Determine the [X, Y] coordinate at the center of the cell enclosing the given text.  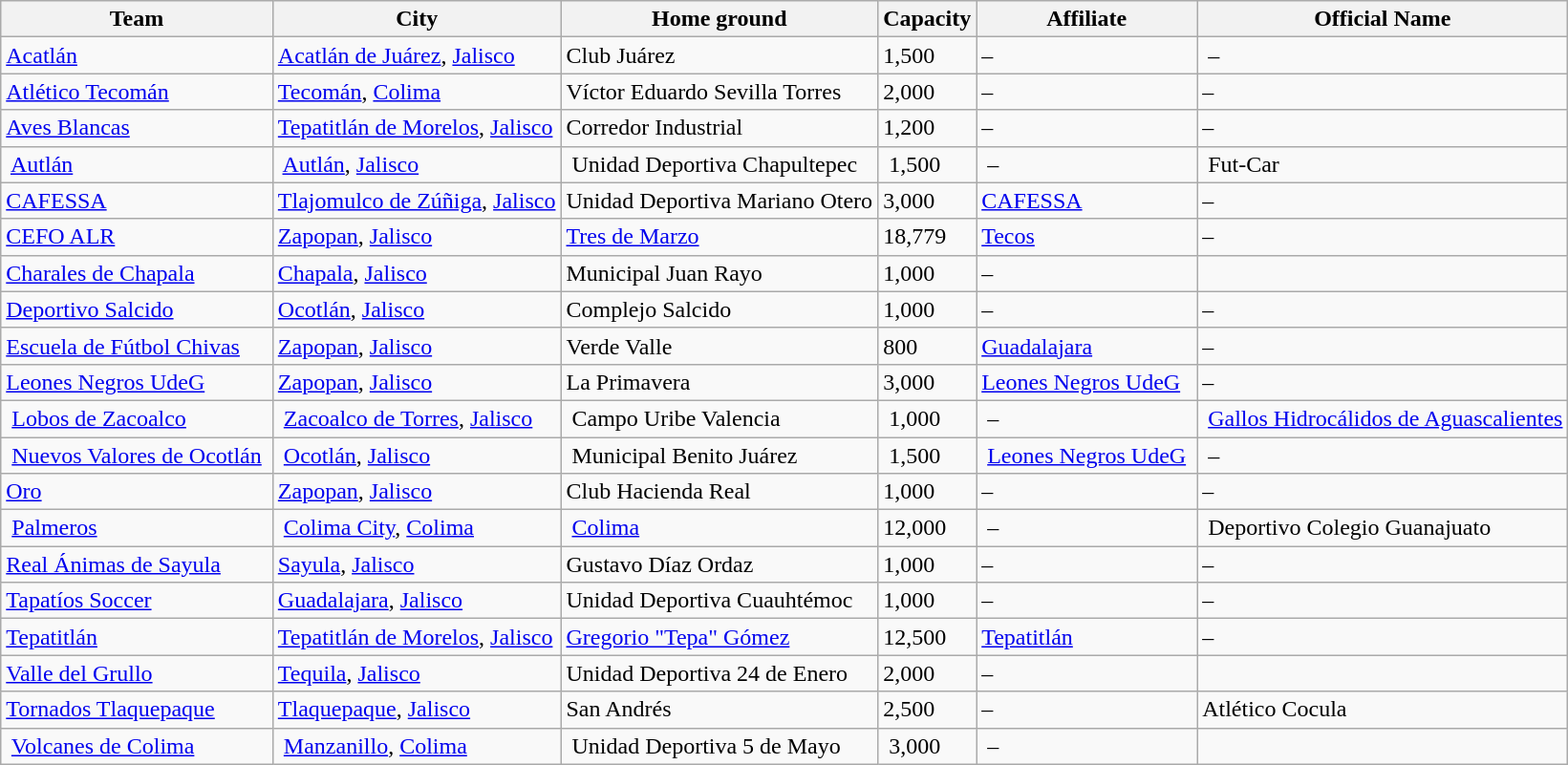
Autlán [138, 164]
Autlán, Jalisco [417, 164]
Manzanillo, Colima [417, 746]
Club Hacienda Real [720, 492]
Sayula, Jalisco [417, 564]
Acatlán de Juárez, Jalisco [417, 55]
Capacity [927, 19]
18,779 [927, 237]
Tecos [1087, 237]
Lobos de Zacoalco [138, 418]
Aves Blancas [138, 128]
Deportivo Salcido [138, 309]
Unidad Deportiva Chapultepec [720, 164]
Tecomán, Colima [417, 92]
Real Ánimas de Sayula [138, 564]
Volcanes de Colima [138, 746]
Atlético Cocula [1383, 710]
Acatlán [138, 55]
Colima [720, 528]
Tapatíos Soccer [138, 601]
Tornados Tlaquepaque [138, 710]
Charales de Chapala [138, 273]
Víctor Eduardo Sevilla Torres [720, 92]
Tlajomulco de Zúñiga, Jalisco [417, 201]
12,500 [927, 637]
Verde Valle [720, 346]
Fut-Car [1383, 164]
Municipal Juan Rayo [720, 273]
Zacoalco de Torres, Jalisco [417, 418]
2,500 [927, 710]
Atlético Tecomán [138, 92]
Club Juárez [720, 55]
Campo Uribe Valencia [720, 418]
Corredor Industrial [720, 128]
City [417, 19]
San Andrés [720, 710]
Colima City, Colima [417, 528]
Gallos Hidrocálidos de Aguascalientes [1383, 418]
Nuevos Valores de Ocotlán [138, 456]
Unidad Deportiva Cuauhtémoc [720, 601]
Guadalajara, Jalisco [417, 601]
800 [927, 346]
Tlaquepaque, Jalisco [417, 710]
Guadalajara [1087, 346]
Affiliate [1087, 19]
Gregorio "Tepa" Gómez [720, 637]
Gustavo Díaz Ordaz [720, 564]
Municipal Benito Juárez [720, 456]
12,000 [927, 528]
Valle del Grullo [138, 673]
Unidad Deportiva 5 de Mayo [720, 746]
Unidad Deportiva 24 de Enero [720, 673]
Chapala, Jalisco [417, 273]
Team [138, 19]
Deportivo Colegio Guanajuato [1383, 528]
CEFO ALR [138, 237]
Tequila, Jalisco [417, 673]
Escuela de Fútbol Chivas [138, 346]
Official Name [1383, 19]
Complejo Salcido [720, 309]
Palmeros [138, 528]
1,200 [927, 128]
Oro [138, 492]
Unidad Deportiva Mariano Otero [720, 201]
Tres de Marzo [720, 237]
La Primavera [720, 382]
Home ground [720, 19]
